Determine the (X, Y) coordinate at the center of the cell enclosing the given text.  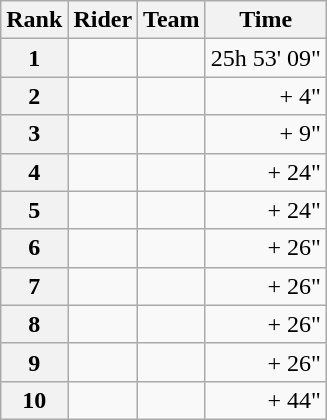
+ 44" (266, 400)
+ 4" (266, 96)
2 (34, 96)
3 (34, 134)
Rider (103, 20)
1 (34, 58)
Rank (34, 20)
9 (34, 362)
Time (266, 20)
6 (34, 248)
+ 9" (266, 134)
Team (172, 20)
8 (34, 324)
5 (34, 210)
10 (34, 400)
25h 53' 09" (266, 58)
7 (34, 286)
4 (34, 172)
